Locate the cell with the specified text and output its [X, Y] center coordinate. 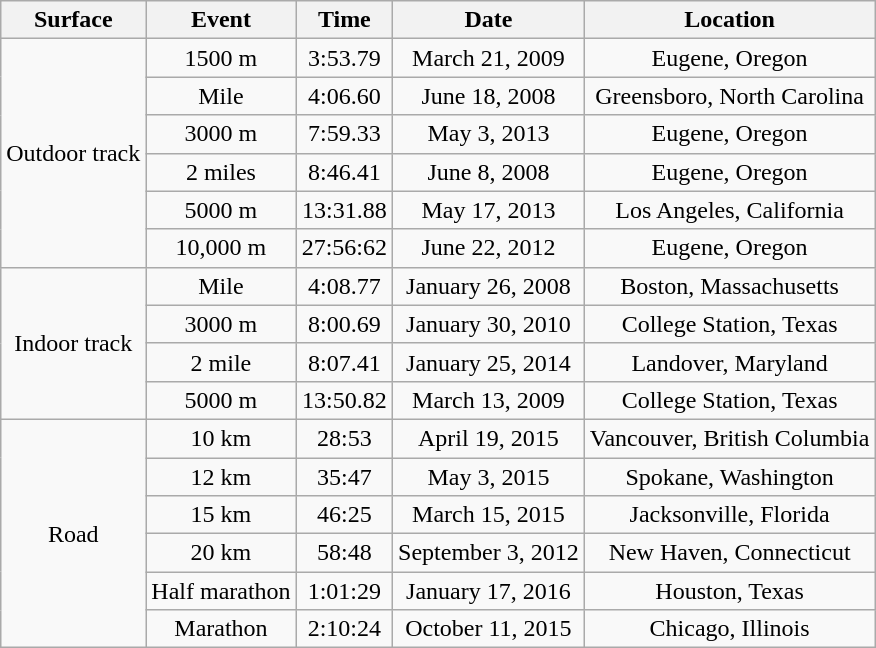
15 km [221, 515]
35:47 [344, 477]
2 miles [221, 172]
January 17, 2016 [489, 591]
58:48 [344, 553]
Houston, Texas [730, 591]
Location [730, 20]
Time [344, 20]
Half marathon [221, 591]
May 3, 2013 [489, 134]
January 26, 2008 [489, 286]
May 3, 2015 [489, 477]
10,000 m [221, 248]
13:50.82 [344, 400]
June 22, 2012 [489, 248]
8:00.69 [344, 324]
1500 m [221, 58]
13:31.88 [344, 210]
May 17, 2013 [489, 210]
4:08.77 [344, 286]
Surface [74, 20]
March 15, 2015 [489, 515]
Boston, Massachusetts [730, 286]
8:46.41 [344, 172]
June 8, 2008 [489, 172]
4:06.60 [344, 96]
Jacksonville, Florida [730, 515]
Outdoor track [74, 153]
October 11, 2015 [489, 629]
Spokane, Washington [730, 477]
September 3, 2012 [489, 553]
Date [489, 20]
28:53 [344, 438]
March 21, 2009 [489, 58]
10 km [221, 438]
April 19, 2015 [489, 438]
7:59.33 [344, 134]
1:01:29 [344, 591]
2 mile [221, 362]
Vancouver, British Columbia [730, 438]
Landover, Maryland [730, 362]
Marathon [221, 629]
3:53.79 [344, 58]
12 km [221, 477]
Chicago, Illinois [730, 629]
Event [221, 20]
Greensboro, North Carolina [730, 96]
Los Angeles, California [730, 210]
March 13, 2009 [489, 400]
January 25, 2014 [489, 362]
New Haven, Connecticut [730, 553]
June 18, 2008 [489, 96]
2:10:24 [344, 629]
46:25 [344, 515]
20 km [221, 553]
8:07.41 [344, 362]
January 30, 2010 [489, 324]
27:56:62 [344, 248]
Road [74, 533]
Indoor track [74, 343]
